Find where the given text appears and provide that cell's center as (x, y) coordinate. 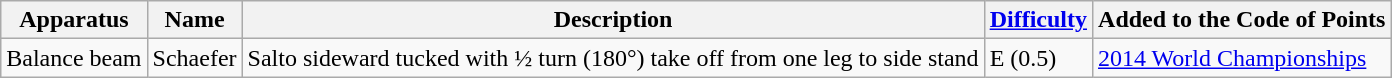
E (0.5) (1038, 58)
Added to the Code of Points (1242, 20)
Description (613, 20)
Salto sideward tucked with ½ turn (180°) take off from one leg to side stand (613, 58)
2014 World Championships (1242, 58)
Balance beam (74, 58)
Apparatus (74, 20)
Difficulty (1038, 20)
Name (194, 20)
Schaefer (194, 58)
